Pinpoint the cell where the given text exists, returning its [x, y] midpoint coordinate. 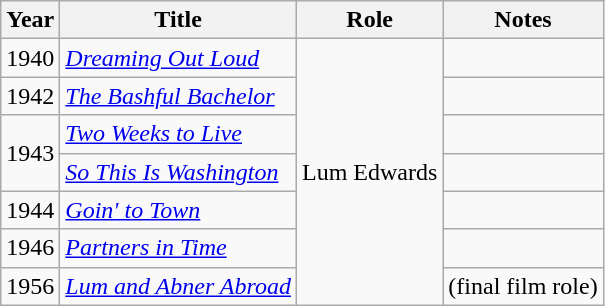
Title [178, 20]
(final film role) [523, 286]
1944 [30, 210]
1946 [30, 248]
Year [30, 20]
Two Weeks to Live [178, 134]
1943 [30, 153]
So This Is Washington [178, 172]
Lum and Abner Abroad [178, 286]
Goin' to Town [178, 210]
Partners in Time [178, 248]
The Bashful Bachelor [178, 96]
1956 [30, 286]
1940 [30, 58]
Notes [523, 20]
Lum Edwards [369, 172]
1942 [30, 96]
Role [369, 20]
Dreaming Out Loud [178, 58]
